Locate the cell with the specified text and output its (x, y) center coordinate. 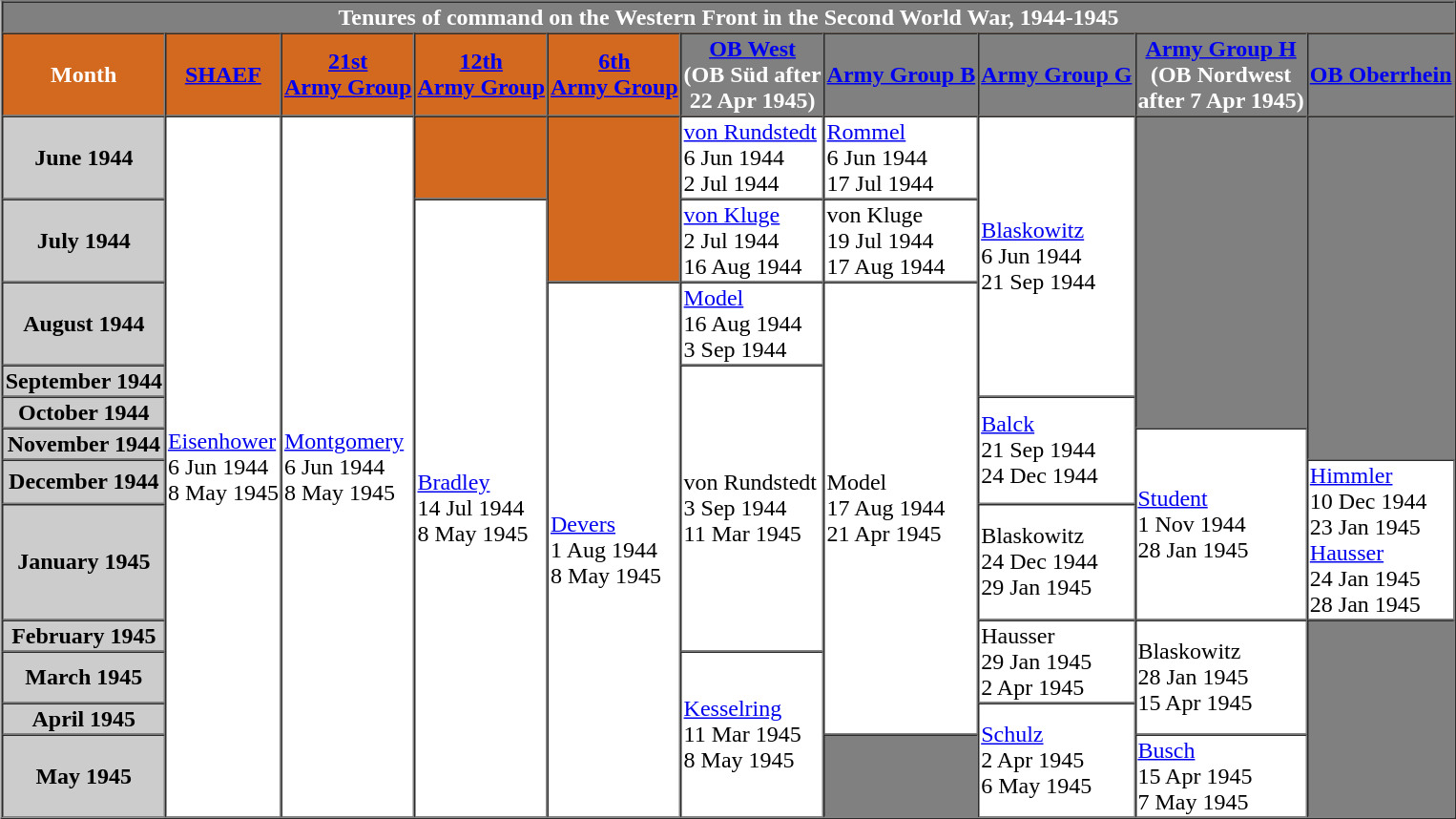
von Kluge2 Jul 194416 Aug 1944 (753, 241)
SHAEF (223, 74)
Model16 Aug 19443 Sep 1944 (753, 325)
Army Group H(OB Nordwestafter 7 Apr 1945) (1220, 74)
Eisenhower6 Jun 19448 May 1945 (223, 468)
6thArmy Group (614, 74)
von Kluge19 Jul 194417 Aug 1944 (902, 241)
Blaskowitz6 Jun 194421 Sep 1944 (1056, 257)
Army Group G (1056, 74)
Hausser29 Jan 19452 Apr 1945 (1056, 662)
December 1944 (84, 482)
von Rundstedt3 Sep 194411 Mar 1945 (753, 508)
February 1945 (84, 636)
Montgomery6 Jun 19448 May 1945 (348, 468)
Student1 Nov 194428 Jan 1945 (1220, 523)
OB Oberrhein (1382, 74)
Bradley14 Jul 19448 May 1945 (481, 508)
Busch15 Apr 19457 May 1945 (1220, 777)
Devers1 Aug 19448 May 1945 (614, 550)
Army Group B (902, 74)
Himmler10 Dec 194423 Jan 1945Hausser24 Jan 194528 Jan 1945 (1382, 540)
May 1945 (84, 777)
Model17 Aug 194421 Apr 1945 (902, 509)
August 1944 (84, 325)
12thArmy Group (481, 74)
October 1944 (84, 412)
June 1944 (84, 158)
April 1945 (84, 718)
Blaskowitz28 Jan 194515 Apr 1945 (1220, 678)
September 1944 (84, 380)
Kesselring11 Mar 19458 May 1945 (753, 734)
von Rundstedt6 Jun 19442 Jul 1944 (753, 158)
Balck21 Sep 194424 Dec 1944 (1056, 451)
July 1944 (84, 241)
21stArmy Group (348, 74)
OB West(OB Süd after22 Apr 1945) (753, 74)
Schulz2 Apr 19456 May 1945 (1056, 760)
Month (84, 74)
Rommel6 Jun 194417 Jul 1944 (902, 158)
Blaskowitz24 Dec 194429 Jan 1945 (1056, 562)
January 1945 (84, 562)
November 1944 (84, 443)
March 1945 (84, 677)
Tenures of command on the Western Front in the Second World War, 1944-1945 (729, 17)
